Identify which cell holds the provided text, then report its [X, Y] central coordinate. 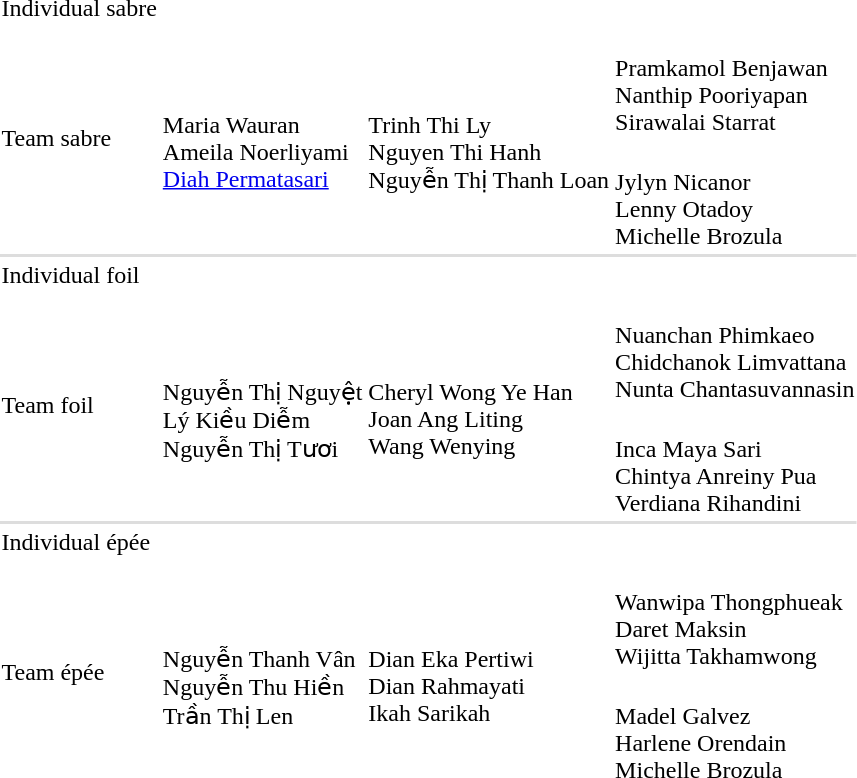
Individual épée [79, 542]
Maria WauranAmeila NoerliyamiDiah Permatasari [262, 138]
Nuanchan PhimkaeoChidchanok LimvattanaNunta Chantasuvannasin [735, 348]
Nguyễn Thị NguyệtLý Kiều DiễmNguyễn Thị Tươi [262, 406]
Inca Maya SariChintya Anreiny PuaVerdiana Rihandini [735, 462]
Trinh Thi LyNguyen Thi HanhNguyễn Thị Thanh Loan [489, 138]
Individual foil [79, 275]
Team foil [79, 406]
Wanwipa ThongphueakDaret MaksinWijitta Takhamwong [735, 616]
Team sabre [79, 138]
Pramkamol BenjawanNanthip PooriyapanSirawalai Starrat [735, 82]
Jylyn NicanorLenny OtadoyMichelle Brozula [735, 196]
Cheryl Wong Ye HanJoan Ang LitingWang Wenying [489, 406]
